Provide the (x, y) coordinate of the cell's center where the given text is located.  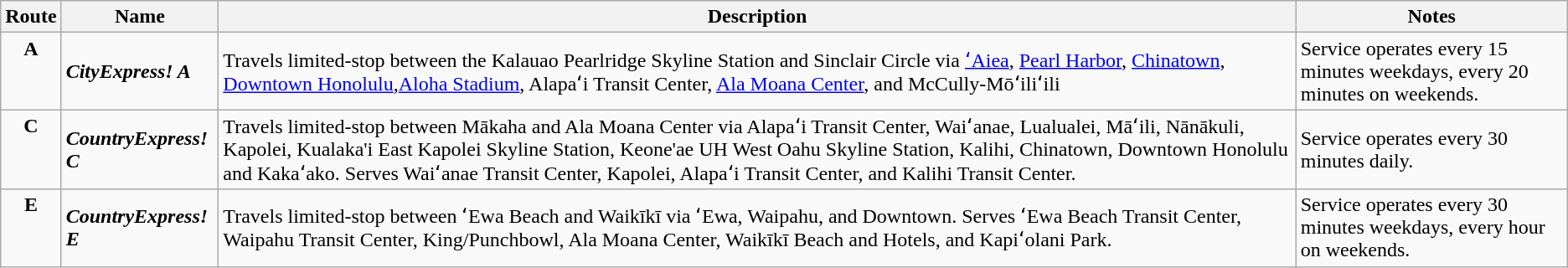
E (31, 228)
Route (31, 17)
CountryExpress! E (140, 228)
CountryExpress! C (140, 149)
Service operates every 30 minutes weekdays, every hour on weekends. (1431, 228)
Description (757, 17)
Service operates every 30 minutes daily. (1431, 149)
CityExpress! A (140, 71)
A (31, 71)
Service operates every 15 minutes weekdays, every 20 minutes on weekends. (1431, 71)
Name (140, 17)
Notes (1431, 17)
C (31, 149)
